Scan for the cell matching the given text and deliver its (X, Y) coordinate at center. 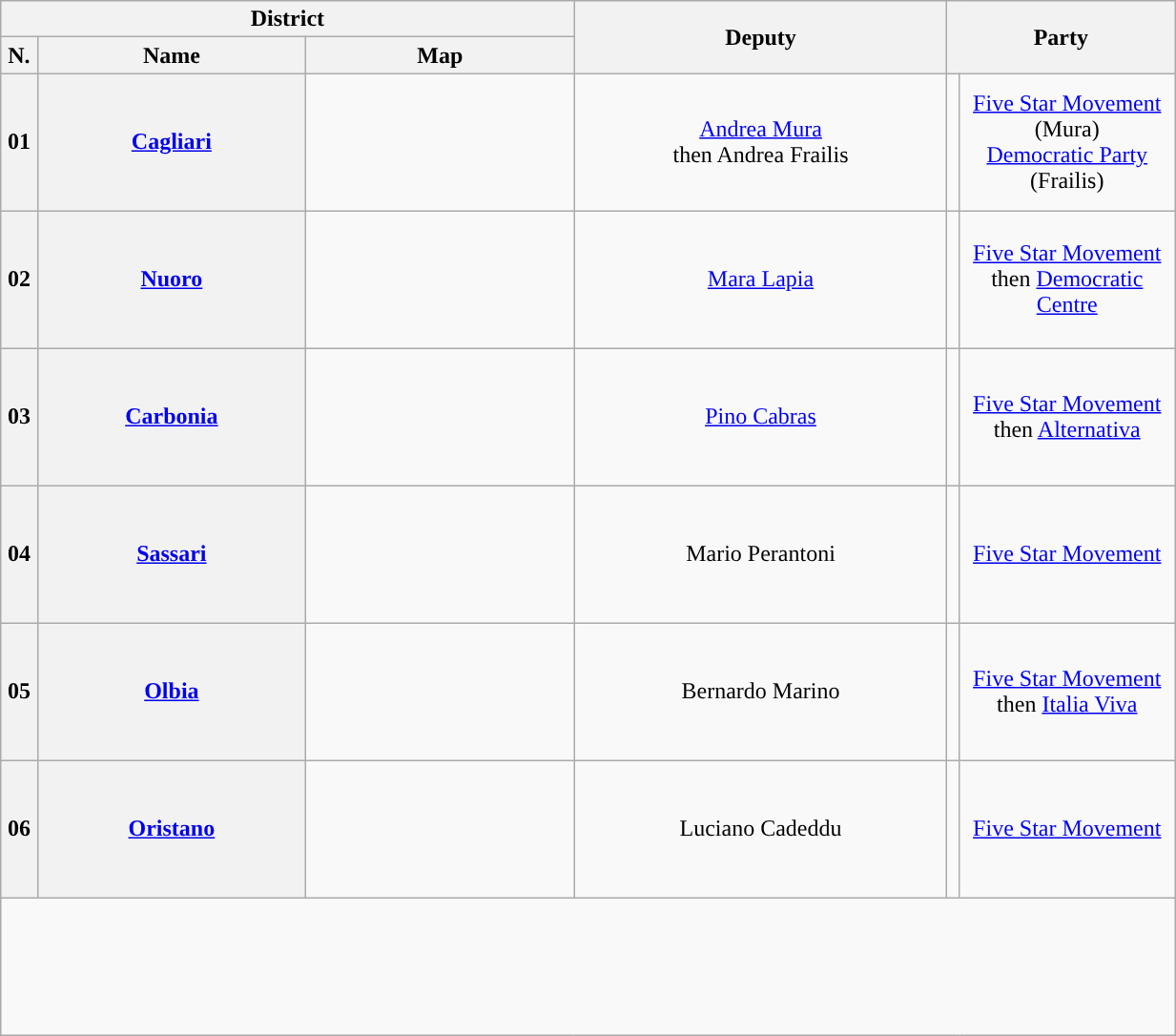
Name (172, 55)
Five Star Movement (Mura)Democratic Party (Frailis) (1067, 142)
Five Star Movementthen Alternativa (1067, 417)
01 (19, 142)
Luciano Cadeddu (761, 829)
Cagliari (172, 142)
06 (19, 829)
N. (19, 55)
Bernardo Marino (761, 692)
Mario Perantoni (761, 554)
05 (19, 692)
Carbonia (172, 417)
02 (19, 280)
Map (441, 55)
Andrea Murathen Andrea Frailis (761, 142)
Olbia (172, 692)
Party (1061, 37)
Pino Cabras (761, 417)
Oristano (172, 829)
Five Star Movementthen Democratic Centre (1067, 280)
Nuoro (172, 280)
04 (19, 554)
District (288, 19)
Deputy (761, 37)
Mara Lapia (761, 280)
Sassari (172, 554)
03 (19, 417)
Five Star Movementthen Italia Viva (1067, 692)
